From the cell containing the given text, extract its center point as [x, y] coordinate. 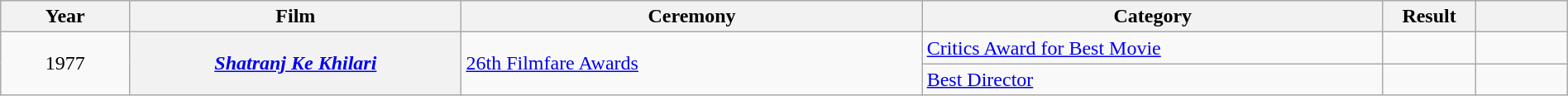
1977 [65, 64]
Critics Award for Best Movie [1153, 48]
Best Director [1153, 79]
26th Filmfare Awards [691, 64]
Film [296, 17]
Result [1429, 17]
Category [1153, 17]
Shatranj Ke Khilari [296, 64]
Ceremony [691, 17]
Year [65, 17]
